Extract the (x, y) coordinate from the center of the cell holding the provided text.  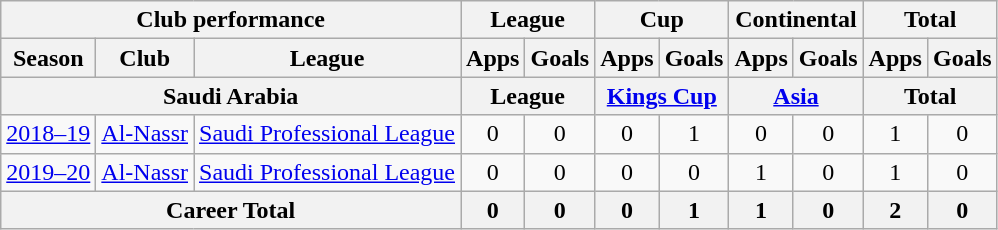
Club (145, 58)
2 (895, 210)
Season (48, 58)
2018–19 (48, 134)
2019–20 (48, 172)
Club performance (231, 20)
Continental (796, 20)
Asia (796, 96)
Kings Cup (662, 96)
Career Total (231, 210)
Cup (662, 20)
Saudi Arabia (231, 96)
